Extract the (X, Y) coordinate from the center of the cell holding the provided text.  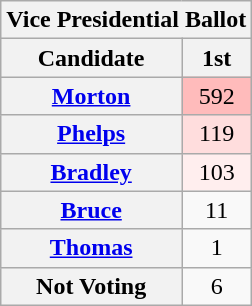
1 (217, 248)
Bradley (92, 172)
Phelps (92, 134)
103 (217, 172)
1st (217, 58)
11 (217, 210)
Not Voting (92, 286)
592 (217, 96)
119 (217, 134)
Thomas (92, 248)
Candidate (92, 58)
6 (217, 286)
Bruce (92, 210)
Morton (92, 96)
Vice Presidential Ballot (126, 20)
